Return the (X, Y) coordinate for the center point of the cell that contains the specified text.  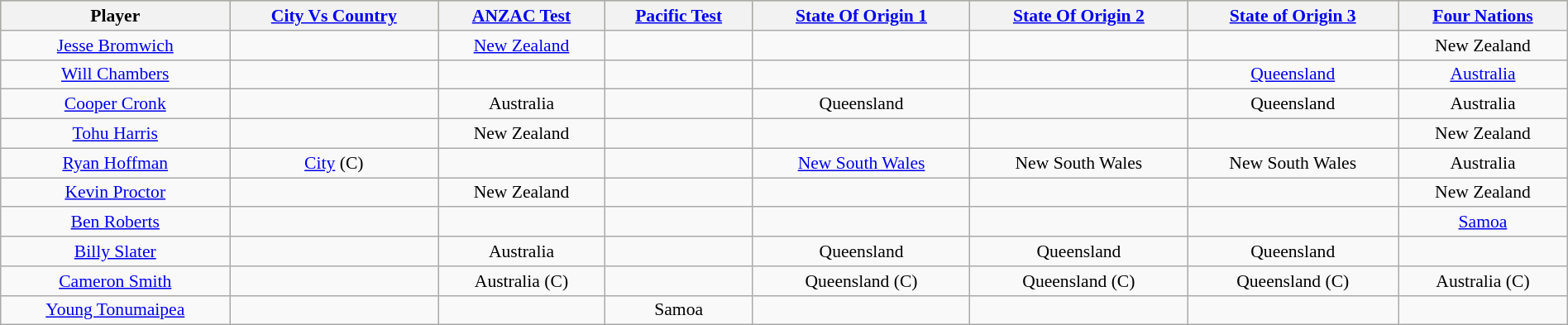
City (C) (334, 163)
Will Chambers (116, 74)
Jesse Bromwich (116, 45)
State Of Origin 2 (1078, 16)
Tohu Harris (116, 134)
City Vs Country (334, 16)
Young Tonumaipea (116, 310)
State of Origin 3 (1293, 16)
Ryan Hoffman (116, 163)
Billy Slater (116, 251)
Kevin Proctor (116, 193)
Cameron Smith (116, 281)
State Of Origin 1 (862, 16)
Four Nations (1484, 16)
Cooper Cronk (116, 104)
Pacific Test (678, 16)
Player (116, 16)
ANZAC Test (521, 16)
Ben Roberts (116, 222)
